Extract the [X, Y] coordinate from the center of the cell holding the provided text.  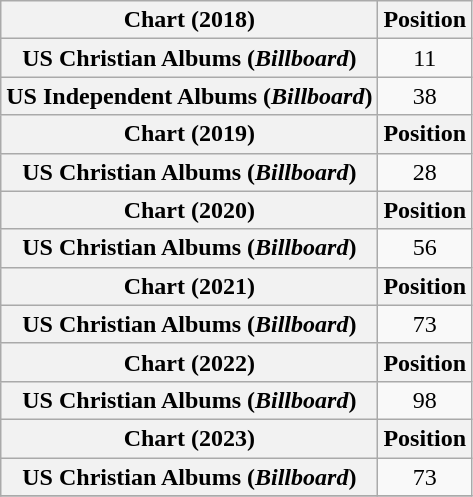
11 [425, 58]
Chart (2019) [190, 134]
Chart (2018) [190, 20]
Chart (2022) [190, 362]
US Independent Albums (Billboard) [190, 96]
Chart (2021) [190, 286]
Chart (2023) [190, 438]
Chart (2020) [190, 210]
38 [425, 96]
56 [425, 248]
28 [425, 172]
98 [425, 400]
